Search for the cell housing the specified text and yield its (x, y) center coordinate. 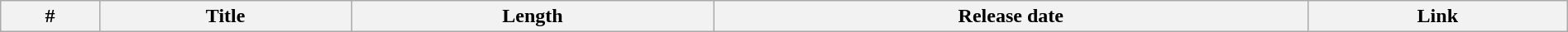
# (50, 16)
Link (1437, 16)
Release date (1011, 16)
Length (533, 16)
Title (225, 16)
